Output the (x, y) coordinate of the center of the cell containing the given text.  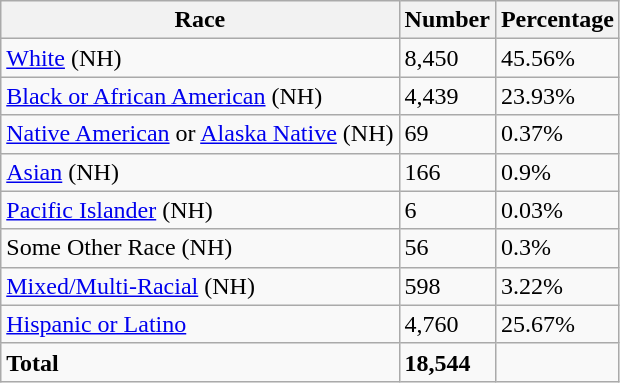
56 (447, 248)
4,439 (447, 96)
Percentage (557, 20)
23.93% (557, 96)
3.22% (557, 286)
6 (447, 210)
Native American or Alaska Native (NH) (200, 134)
Pacific Islander (NH) (200, 210)
18,544 (447, 362)
Race (200, 20)
0.9% (557, 172)
0.03% (557, 210)
8,450 (447, 58)
White (NH) (200, 58)
4,760 (447, 324)
Number (447, 20)
Mixed/Multi-Racial (NH) (200, 286)
45.56% (557, 58)
Black or African American (NH) (200, 96)
166 (447, 172)
Hispanic or Latino (200, 324)
0.37% (557, 134)
69 (447, 134)
0.3% (557, 248)
Asian (NH) (200, 172)
Total (200, 362)
598 (447, 286)
25.67% (557, 324)
Some Other Race (NH) (200, 248)
